Find where the given text appears and provide that cell's center as [x, y] coordinate. 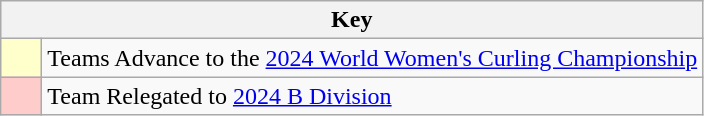
Key [352, 20]
Teams Advance to the 2024 World Women's Curling Championship [372, 58]
Team Relegated to 2024 B Division [372, 96]
